Return the [x, y] coordinate for the center point of the cell that contains the specified text.  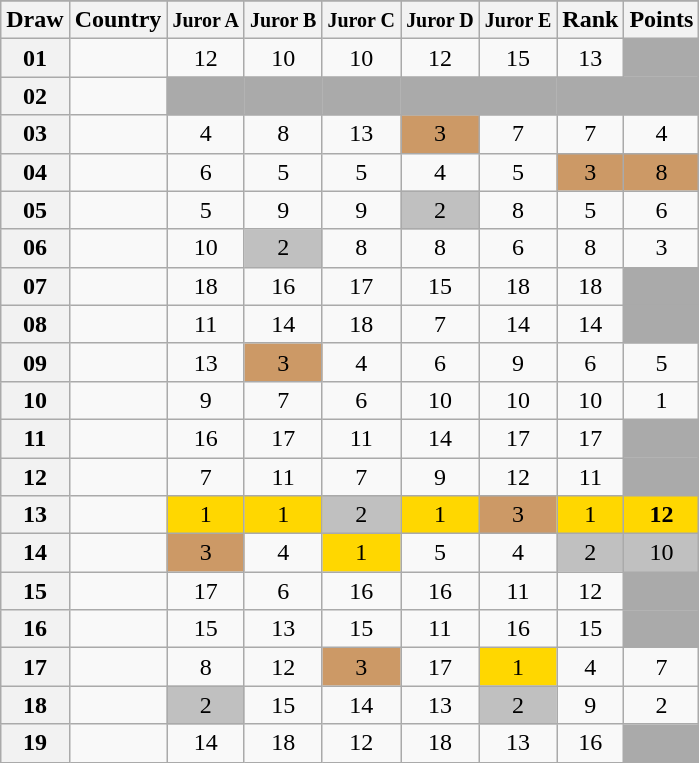
01 [35, 58]
Juror C [362, 20]
Country [118, 20]
Draw [35, 20]
02 [35, 96]
Juror B [283, 20]
08 [35, 324]
Juror A [206, 20]
Points [662, 20]
07 [35, 286]
09 [35, 362]
Juror E [518, 20]
03 [35, 134]
Juror D [440, 20]
04 [35, 172]
05 [35, 210]
06 [35, 248]
19 [35, 743]
Rank [590, 20]
